For the text-containing cell, return its midpoint in [X, Y] coordinate format. 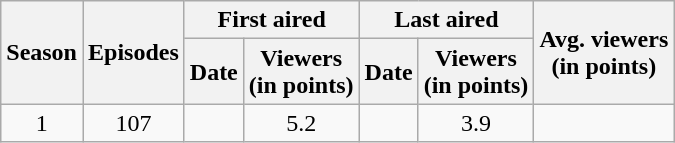
Avg. viewers(in points) [604, 52]
Last aired [446, 20]
1 [42, 123]
Season [42, 52]
107 [133, 123]
Episodes [133, 52]
5.2 [301, 123]
First aired [272, 20]
3.9 [476, 123]
